Locate the cell with the specified text and output its (X, Y) center coordinate. 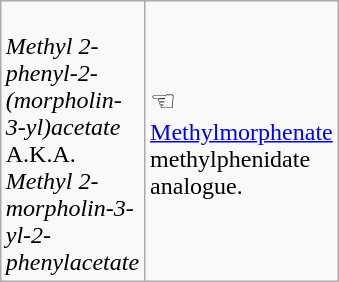
Methyl 2-phenyl-2-(morpholin-3-yl)acetateA.K.A. Methyl 2-morpholin-3-yl-2-phenylacetate (72, 142)
☜Methylmorphenate methylphenidate analogue. (242, 142)
